Scan for the cell matching the given text and deliver its (X, Y) coordinate at center. 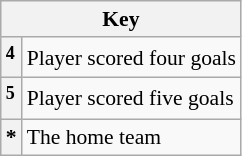
4 (12, 58)
Key (121, 19)
5 (12, 98)
Player scored five goals (132, 98)
The home team (132, 137)
* (12, 137)
Player scored four goals (132, 58)
